Locate the cell with the specified text and output its [x, y] center coordinate. 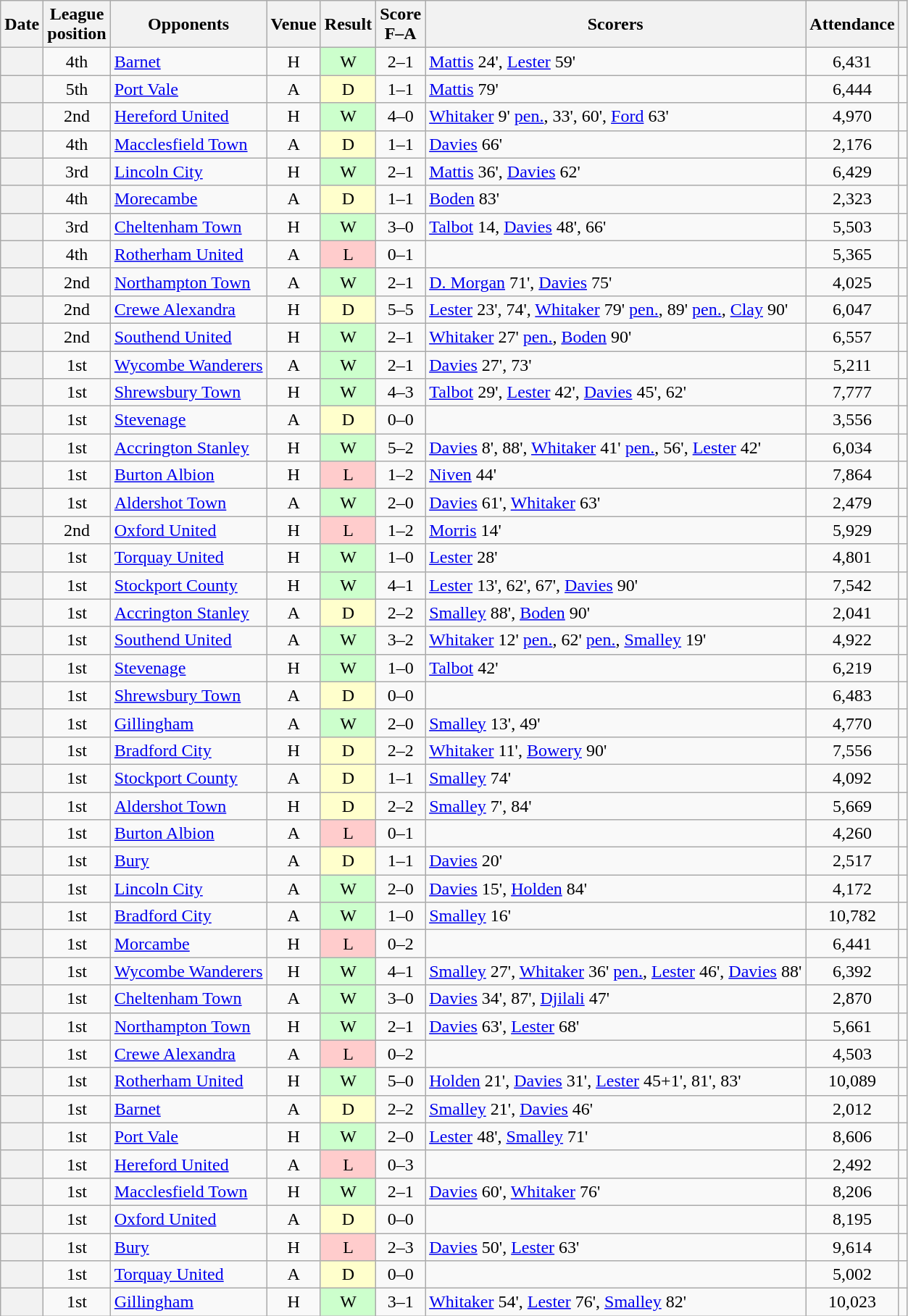
Whitaker 9' pen., 33', 60', Ford 63' [616, 117]
Niven 44' [616, 475]
2,041 [852, 613]
10,023 [852, 1302]
Davies 60', Whitaker 76' [616, 1191]
6,483 [852, 695]
Smalley 7', 84' [616, 806]
5,365 [852, 254]
Smalley 16' [616, 916]
5–2 [401, 448]
Morris 14' [616, 530]
4,770 [852, 723]
Mattis 36', Davies 62' [616, 172]
4–3 [401, 393]
Scorers [616, 25]
Morcambe [188, 944]
3–2 [401, 640]
6,392 [852, 971]
5,661 [852, 1026]
Mattis 24', Lester 59' [616, 62]
2–3 [401, 1246]
Morecambe [188, 199]
4,801 [852, 558]
7,556 [852, 750]
2,479 [852, 503]
6,441 [852, 944]
6,219 [852, 668]
Whitaker 11', Bowery 90' [616, 750]
Date [22, 25]
0–3 [401, 1164]
8,195 [852, 1219]
Davies 50', Lester 63' [616, 1246]
Lester 13', 62', 67', Davies 90' [616, 585]
Davies 15', Holden 84' [616, 889]
6,444 [852, 89]
Lester 48', Smalley 71' [616, 1136]
Davies 61', Whitaker 63' [616, 503]
7,777 [852, 393]
5,211 [852, 364]
4,970 [852, 117]
10,089 [852, 1081]
3,556 [852, 420]
Talbot 14, Davies 48', 66' [616, 227]
Whitaker 54', Lester 76', Smalley 82' [616, 1302]
Result [348, 25]
7,864 [852, 475]
5,503 [852, 227]
10,782 [852, 916]
6,557 [852, 337]
Opponents [188, 25]
Davies 27', 73' [616, 364]
Whitaker 12' pen., 62' pen., Smalley 19' [616, 640]
4,025 [852, 282]
Talbot 29', Lester 42', Davies 45', 62' [616, 393]
6,047 [852, 309]
Talbot 42' [616, 668]
5,002 [852, 1275]
4–0 [401, 117]
Davies 66' [616, 144]
Attendance [852, 25]
Smalley 21', Davies 46' [616, 1109]
6,034 [852, 448]
3–1 [401, 1302]
4,172 [852, 889]
8,606 [852, 1136]
Davies 8', 88', Whitaker 41' pen., 56', Lester 42' [616, 448]
5–5 [401, 309]
Mattis 79' [616, 89]
5–0 [401, 1081]
Boden 83' [616, 199]
Leagueposition [77, 25]
2,870 [852, 999]
4,922 [852, 640]
Smalley 27', Whitaker 36' pen., Lester 46', Davies 88' [616, 971]
2,323 [852, 199]
4,503 [852, 1054]
Venue [293, 25]
9,614 [852, 1246]
ScoreF–A [401, 25]
Whitaker 27' pen., Boden 90' [616, 337]
7,542 [852, 585]
Smalley 74' [616, 778]
Smalley 13', 49' [616, 723]
4,092 [852, 778]
6,431 [852, 62]
Lester 28' [616, 558]
Davies 34', 87', Djilali 47' [616, 999]
5,669 [852, 806]
Davies 63', Lester 68' [616, 1026]
Holden 21', Davies 31', Lester 45+1', 81', 83' [616, 1081]
2,492 [852, 1164]
2,517 [852, 861]
D. Morgan 71', Davies 75' [616, 282]
6,429 [852, 172]
5,929 [852, 530]
Lester 23', 74', Whitaker 79' pen., 89' pen., Clay 90' [616, 309]
4,260 [852, 834]
Davies 20' [616, 861]
5th [77, 89]
2,176 [852, 144]
Smalley 88', Boden 90' [616, 613]
8,206 [852, 1191]
2,012 [852, 1109]
